From the cell containing the given text, extract its center point as (x, y) coordinate. 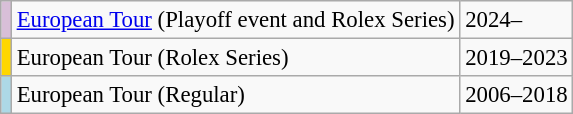
European Tour (Playoff event and Rolex Series) (235, 20)
2024– (516, 20)
European Tour (Regular) (235, 95)
European Tour (Rolex Series) (235, 58)
2006–2018 (516, 95)
2019–2023 (516, 58)
